Detect which cell encompasses the target text, then output its (X, Y) center coordinate. 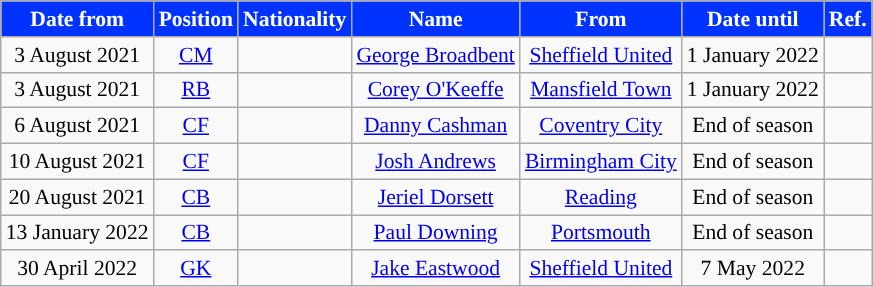
13 January 2022 (78, 233)
CM (196, 55)
Position (196, 19)
Josh Andrews (436, 162)
GK (196, 269)
Jeriel Dorsett (436, 197)
Date until (753, 19)
Reading (601, 197)
10 August 2021 (78, 162)
30 April 2022 (78, 269)
6 August 2021 (78, 126)
Mansfield Town (601, 90)
George Broadbent (436, 55)
Name (436, 19)
Ref. (848, 19)
Jake Eastwood (436, 269)
7 May 2022 (753, 269)
Corey O'Keeffe (436, 90)
Portsmouth (601, 233)
From (601, 19)
Paul Downing (436, 233)
Date from (78, 19)
Danny Cashman (436, 126)
Coventry City (601, 126)
20 August 2021 (78, 197)
Birmingham City (601, 162)
Nationality (294, 19)
RB (196, 90)
